Return [x, y] of the center of cell containing provided text 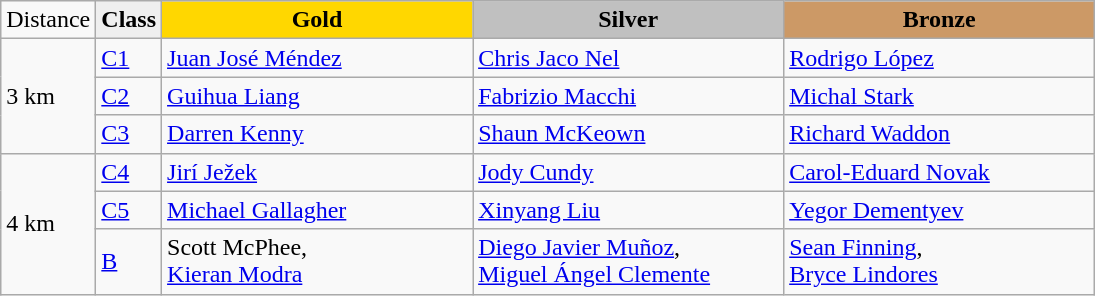
B [129, 262]
Fabrizio Macchi [628, 96]
C5 [129, 210]
Michal Stark [940, 96]
Bronze [940, 20]
Silver [628, 20]
Gold [318, 20]
Jirí Ježek [318, 172]
Guihua Liang [318, 96]
Juan José Méndez [318, 58]
Jody Cundy [628, 172]
C2 [129, 96]
3 km [48, 96]
Xinyang Liu [628, 210]
Yegor Dementyev [940, 210]
Scott McPhee,Kieran Modra [318, 262]
Sean Finning,Bryce Lindores [940, 262]
4 km [48, 224]
Distance [48, 20]
C4 [129, 172]
Rodrigo López [940, 58]
Darren Kenny [318, 134]
C1 [129, 58]
Michael Gallagher [318, 210]
Chris Jaco Nel [628, 58]
Class [129, 20]
Shaun McKeown [628, 134]
Diego Javier Muñoz,Miguel Ángel Clemente [628, 262]
Richard Waddon [940, 134]
C3 [129, 134]
Carol-Eduard Novak [940, 172]
